Scan for the cell matching the given text and deliver its [x, y] coordinate at center. 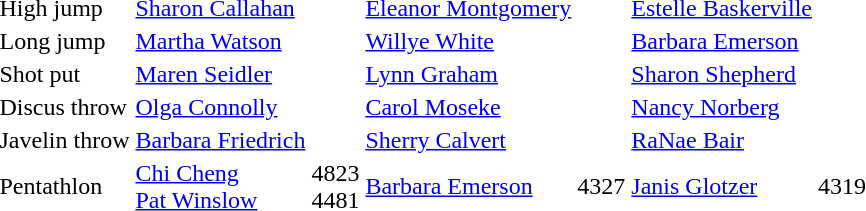
Martha Watson [220, 41]
Barbara Friedrich [220, 140]
Olga Connolly [220, 107]
Carol Moseke [468, 107]
Willye White [468, 41]
Nancy Norberg [722, 107]
RaNae Bair [722, 140]
Maren Seidler [220, 74]
Sharon Shepherd [722, 74]
Barbara Emerson [722, 41]
Lynn Graham [468, 74]
Sherry Calvert [468, 140]
